Provide the (x, y) coordinate of the cell's center where the given text is located.  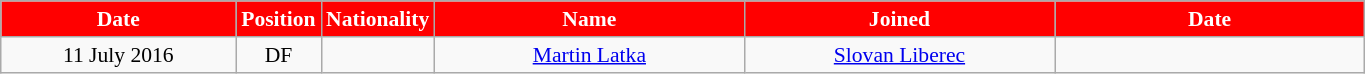
Martin Latka (589, 55)
Position (278, 19)
Name (589, 19)
Nationality (378, 19)
Joined (899, 19)
11 July 2016 (118, 55)
Slovan Liberec (899, 55)
DF (278, 55)
